From the cell containing the given text, extract its center point as [X, Y] coordinate. 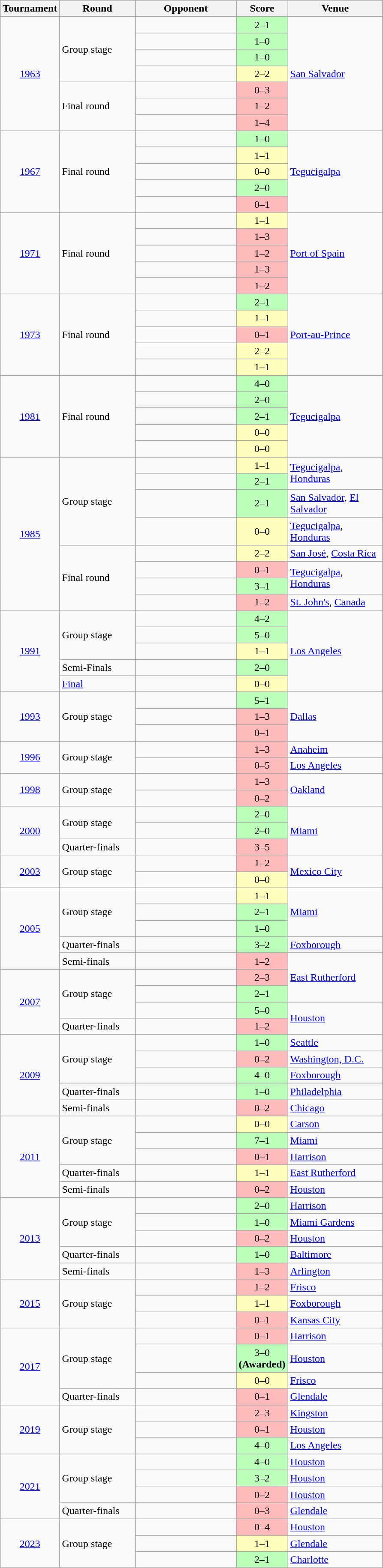
1991 [30, 651]
Score [262, 9]
St. John's, Canada [335, 602]
5–1 [262, 700]
Venue [335, 9]
2005 [30, 928]
Tournament [30, 9]
Anaheim [335, 749]
1981 [30, 416]
2011 [30, 1157]
Seattle [335, 1043]
Opponent [186, 9]
1–4 [262, 123]
San José, Costa Rica [335, 554]
2013 [30, 1238]
2000 [30, 831]
1973 [30, 335]
7–1 [262, 1140]
Port-au-Prince [335, 335]
Baltimore [335, 1254]
Chicago [335, 1108]
1998 [30, 790]
2003 [30, 871]
3–1 [262, 586]
Carson [335, 1124]
2019 [30, 1429]
Port of Spain [335, 253]
3–5 [262, 847]
Kingston [335, 1413]
2021 [30, 1486]
1996 [30, 757]
Final [97, 684]
Round [97, 9]
0–5 [262, 766]
San Salvador [335, 74]
1971 [30, 253]
San Salvador, El Salvador [335, 504]
2009 [30, 1075]
Kansas City [335, 1320]
Philadelphia [335, 1092]
Miami Gardens [335, 1222]
2017 [30, 1367]
1993 [30, 716]
1985 [30, 533]
Washington, D.C. [335, 1059]
Dallas [335, 716]
3–0(Awarded) [262, 1358]
Charlotte [335, 1560]
Oakland [335, 790]
Arlington [335, 1271]
0–4 [262, 1527]
Semi-Finals [97, 667]
4–2 [262, 619]
1967 [30, 171]
1963 [30, 74]
2007 [30, 1002]
Mexico City [335, 871]
2015 [30, 1304]
2023 [30, 1543]
